Detect which cell encompasses the target text, then output its (X, Y) center coordinate. 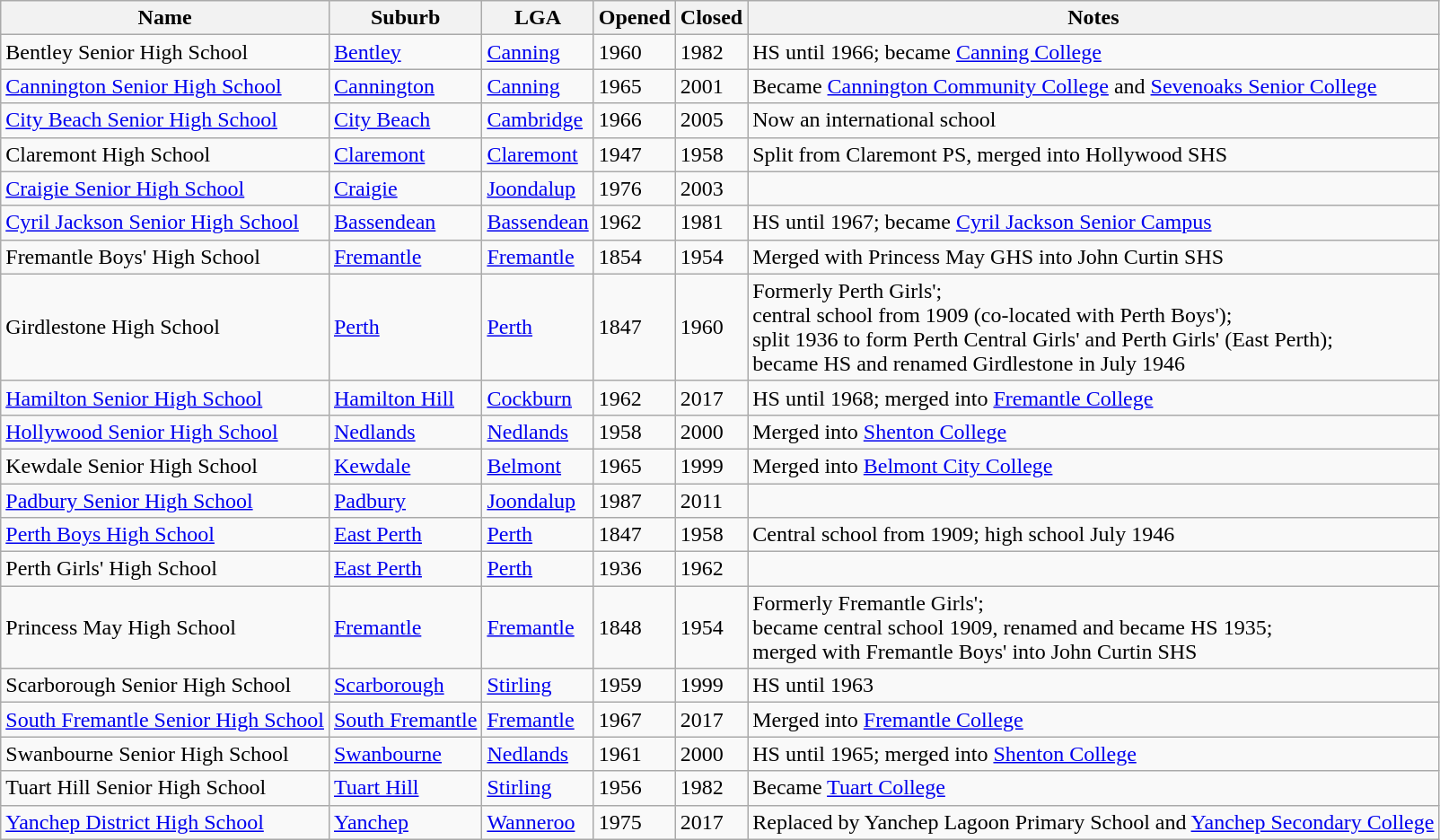
Craigie Senior High School (165, 188)
Merged into Shenton College (1093, 432)
Hamilton Hill (405, 398)
1987 (634, 500)
Cannington Senior High School (165, 86)
Wanneroo (538, 822)
Suburb (405, 18)
Scarborough (405, 686)
Tuart Hill Senior High School (165, 788)
2003 (711, 188)
Opened (634, 18)
Claremont High School (165, 154)
Hamilton Senior High School (165, 398)
City Beach Senior High School (165, 120)
Fremantle Boys' High School (165, 257)
1959 (634, 686)
Perth Girls' High School (165, 569)
Cockburn (538, 398)
HS until 1965; merged into Shenton College (1093, 754)
Replaced by Yanchep Lagoon Primary School and Yanchep Secondary College (1093, 822)
Yanchep District High School (165, 822)
Merged into Belmont City College (1093, 466)
Swanbourne Senior High School (165, 754)
Cannington (405, 86)
1947 (634, 154)
South Fremantle (405, 720)
Merged with Princess May GHS into John Curtin SHS (1093, 257)
1976 (634, 188)
Padbury (405, 500)
Name (165, 18)
Princess May High School (165, 627)
HS until 1968; merged into Fremantle College (1093, 398)
HS until 1963 (1093, 686)
HS until 1966; became Canning College (1093, 52)
Scarborough Senior High School (165, 686)
Merged into Fremantle College (1093, 720)
Perth Boys High School (165, 535)
Bentley (405, 52)
Kewdale Senior High School (165, 466)
1967 (634, 720)
Kewdale (405, 466)
Central school from 1909; high school July 1946 (1093, 535)
LGA (538, 18)
1956 (634, 788)
Hollywood Senior High School (165, 432)
1848 (634, 627)
1936 (634, 569)
Tuart Hill (405, 788)
1981 (711, 223)
Closed (711, 18)
HS until 1967; became Cyril Jackson Senior Campus (1093, 223)
Belmont (538, 466)
1961 (634, 754)
Bentley Senior High School (165, 52)
Cambridge (538, 120)
Yanchep (405, 822)
1975 (634, 822)
Padbury Senior High School (165, 500)
Now an international school (1093, 120)
Swanbourne (405, 754)
Formerly Fremantle Girls';became central school 1909, renamed and became HS 1935;merged with Fremantle Boys' into John Curtin SHS (1093, 627)
Split from Claremont PS, merged into Hollywood SHS (1093, 154)
Cyril Jackson Senior High School (165, 223)
South Fremantle Senior High School (165, 720)
1966 (634, 120)
2001 (711, 86)
2005 (711, 120)
1854 (634, 257)
2011 (711, 500)
Became Cannington Community College and Sevenoaks Senior College (1093, 86)
City Beach (405, 120)
Girdlestone High School (165, 327)
Became Tuart College (1093, 788)
Craigie (405, 188)
Notes (1093, 18)
